Extract the (X, Y) coordinate from the center of the cell holding the provided text.  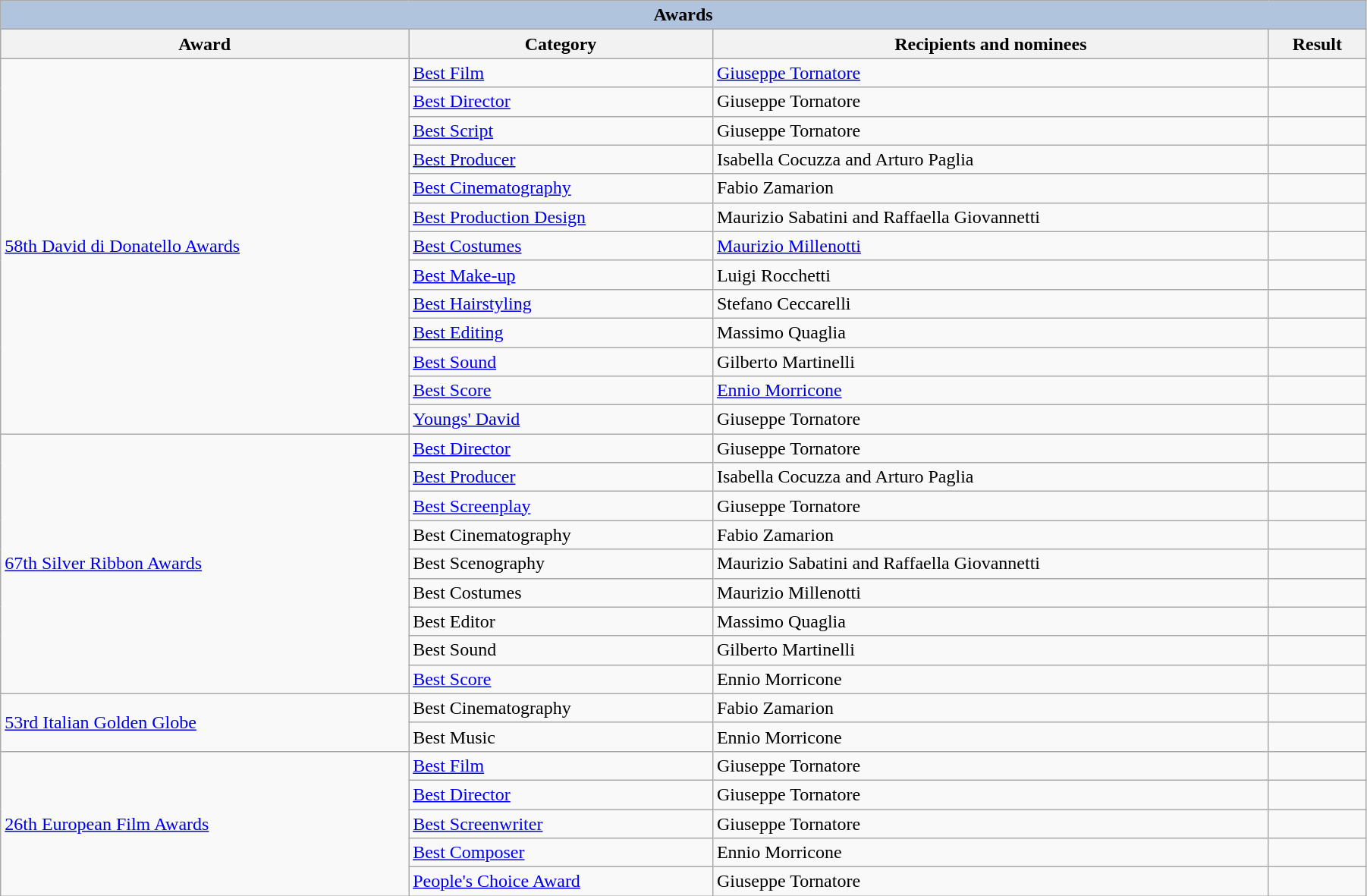
Best Script (561, 130)
Youngs' David (561, 420)
Best Editor (561, 621)
67th Silver Ribbon Awards (205, 564)
Awards (683, 15)
Category (561, 44)
People's Choice Award (561, 882)
58th David di Donatello Awards (205, 246)
Best Music (561, 737)
Recipients and nominees (991, 44)
26th European Film Awards (205, 823)
Best Screenplay (561, 506)
53rd Italian Golden Globe (205, 722)
Best Screenwriter (561, 823)
Best Scenography (561, 564)
Stefano Ceccarelli (991, 303)
Luigi Rocchetti (991, 275)
Best Composer (561, 853)
Best Production Design (561, 217)
Award (205, 44)
Result (1317, 44)
Best Hairstyling (561, 303)
Best Make-up (561, 275)
Best Editing (561, 332)
